Extract the [X, Y] coordinate from the center of the cell holding the provided text.  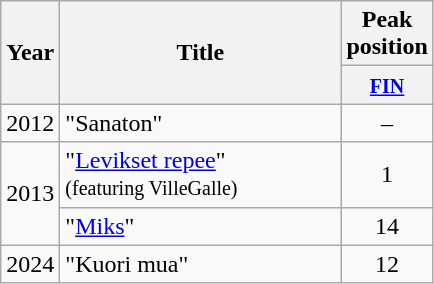
"Kuori mua" [200, 264]
FIN [387, 85]
"Levikset repee" (featuring VilleGalle) [200, 174]
2013 [30, 194]
2012 [30, 123]
12 [387, 264]
"Miks" [200, 226]
"Sanaton" [200, 123]
Peak position [387, 34]
1 [387, 174]
– [387, 123]
Year [30, 52]
14 [387, 226]
Title [200, 52]
2024 [30, 264]
